Provide the (x, y) coordinate of the cell's center where the given text is located.  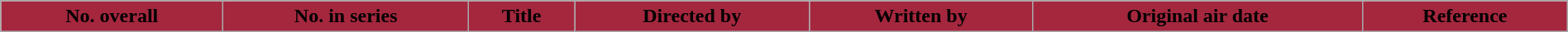
No. in series (346, 16)
No. overall (112, 16)
Written by (921, 16)
Reference (1465, 16)
Original air date (1198, 16)
Title (522, 16)
Directed by (692, 16)
